Find where the given text appears and provide that cell's center as [X, Y] coordinate. 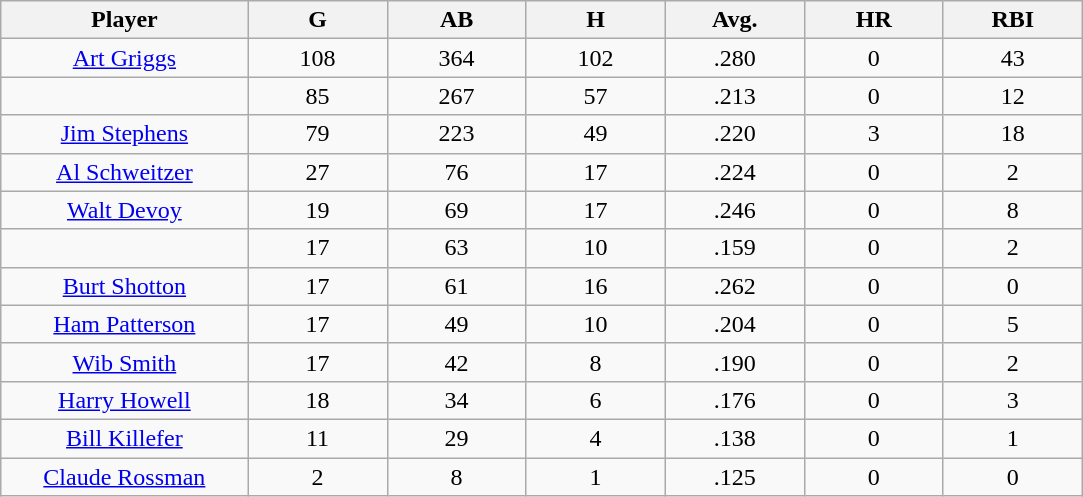
19 [318, 210]
267 [456, 96]
Claude Rossman [124, 477]
34 [456, 400]
Harry Howell [124, 400]
H [596, 20]
Player [124, 20]
.224 [734, 172]
11 [318, 438]
.246 [734, 210]
29 [456, 438]
Avg. [734, 20]
HR [874, 20]
.138 [734, 438]
Al Schweitzer [124, 172]
.190 [734, 362]
223 [456, 134]
42 [456, 362]
5 [1012, 324]
.262 [734, 286]
Wib Smith [124, 362]
Ham Patterson [124, 324]
.213 [734, 96]
.220 [734, 134]
G [318, 20]
.125 [734, 477]
69 [456, 210]
85 [318, 96]
16 [596, 286]
.159 [734, 248]
63 [456, 248]
Jim Stephens [124, 134]
57 [596, 96]
6 [596, 400]
Walt Devoy [124, 210]
102 [596, 58]
4 [596, 438]
108 [318, 58]
27 [318, 172]
AB [456, 20]
79 [318, 134]
364 [456, 58]
Bill Killefer [124, 438]
12 [1012, 96]
Art Griggs [124, 58]
61 [456, 286]
Burt Shotton [124, 286]
.280 [734, 58]
76 [456, 172]
43 [1012, 58]
RBI [1012, 20]
.176 [734, 400]
.204 [734, 324]
